Find where the given text appears and provide that cell's center as (X, Y) coordinate. 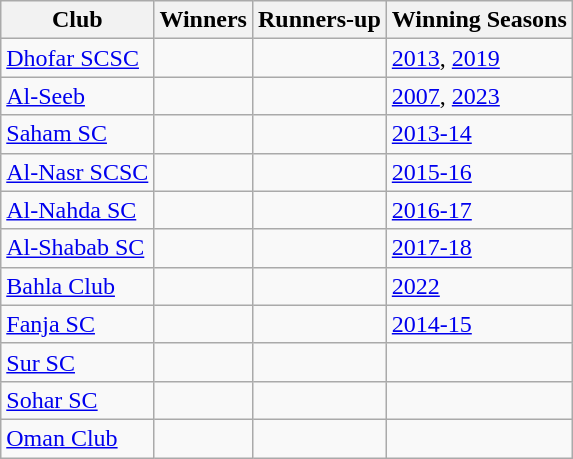
2013, 2019 (479, 58)
2015-16 (479, 172)
Runners-up (319, 20)
Bahla Club (78, 286)
Oman Club (78, 438)
Al-Nasr SCSC (78, 172)
Sur SC (78, 362)
2016-17 (479, 210)
Club (78, 20)
Al-Nahda SC (78, 210)
Sohar SC (78, 400)
2014-15 (479, 324)
Al-Seeb (78, 96)
Fanja SC (78, 324)
Saham SC (78, 134)
2013-14 (479, 134)
2022 (479, 286)
Dhofar SCSC (78, 58)
Al-Shabab SC (78, 248)
Winners (204, 20)
Winning Seasons (479, 20)
2007, 2023 (479, 96)
2017-18 (479, 248)
